Detect which cell encompasses the target text, then output its [x, y] center coordinate. 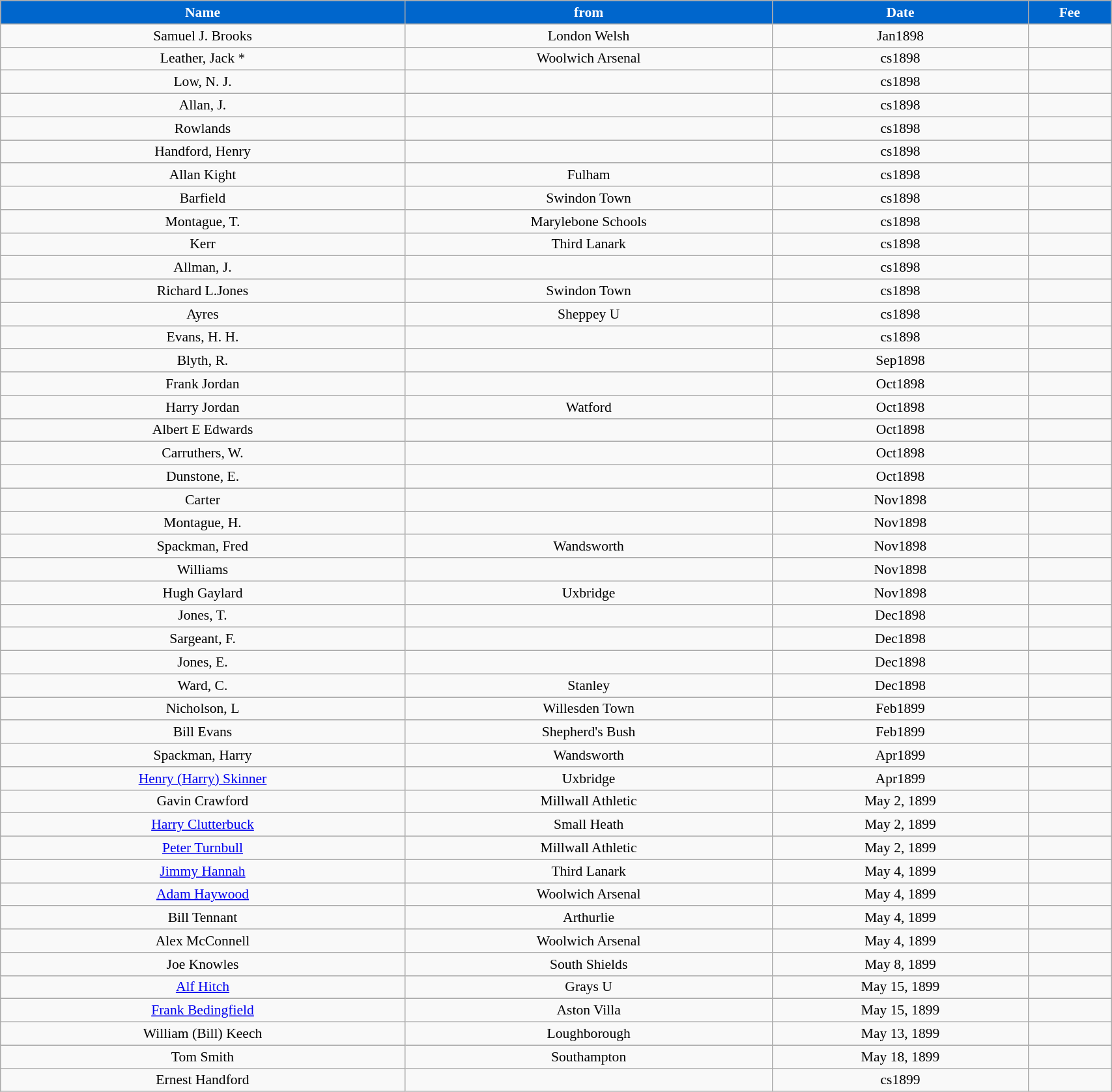
Albert E Edwards [203, 430]
Frank Bedingfield [203, 1011]
cs1899 [900, 1080]
Leather, Jack * [203, 59]
Samuel J. Brooks [203, 36]
Allan Kight [203, 175]
Date [900, 12]
Fulham [589, 175]
Arthurlie [589, 918]
May 8, 1899 [900, 964]
South Shields [589, 964]
Handford, Henry [203, 152]
Spackman, Harry [203, 755]
Hugh Gaylard [203, 593]
Blyth, R. [203, 361]
Adam Haywood [203, 895]
Allan, J. [203, 106]
Montague, T. [203, 222]
Dunstone, E. [203, 477]
Marylebone Schools [589, 222]
Sheppey U [589, 314]
Ernest Handford [203, 1080]
Spackman, Fred [203, 547]
Montague, H. [203, 523]
Name [203, 12]
Shepherd's Bush [589, 732]
Watford [589, 407]
from [589, 12]
Aston Villa [589, 1011]
Carruthers, W. [203, 453]
Grays U [589, 987]
May 18, 1899 [900, 1057]
Ward, C. [203, 685]
Small Heath [589, 825]
Southampton [589, 1057]
Jan1898 [900, 36]
Richard L.Jones [203, 291]
Tom Smith [203, 1057]
Allman, J. [203, 268]
May 13, 1899 [900, 1034]
Fee [1070, 12]
Harry Jordan [203, 407]
Loughborough [589, 1034]
Peter Turnbull [203, 848]
Stanley [589, 685]
Sargeant, F. [203, 639]
Carter [203, 500]
Jimmy Hannah [203, 871]
Bill Evans [203, 732]
Gavin Crawford [203, 801]
Henry (Harry) Skinner [203, 779]
Jones, T. [203, 616]
Harry Clutterbuck [203, 825]
Jones, E. [203, 663]
Rowlands [203, 128]
Nicholson, L [203, 709]
Evans, H. H. [203, 338]
Frank Jordan [203, 384]
Low, N. J. [203, 82]
Willesden Town [589, 709]
William (Bill) Keech [203, 1034]
Kerr [203, 244]
Alf Hitch [203, 987]
Williams [203, 569]
Joe Knowles [203, 964]
Sep1898 [900, 361]
Ayres [203, 314]
Barfield [203, 198]
Alex McConnell [203, 941]
Bill Tennant [203, 918]
London Welsh [589, 36]
